Identify which cell holds the provided text, then report its [x, y] central coordinate. 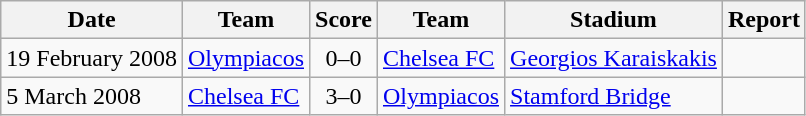
5 March 2008 [92, 96]
Stamford Bridge [614, 96]
Report [764, 20]
Score [344, 20]
0–0 [344, 58]
Georgios Karaiskakis [614, 58]
Date [92, 20]
3–0 [344, 96]
19 February 2008 [92, 58]
Stadium [614, 20]
